Output the (x, y) coordinate of the center of the cell containing the given text.  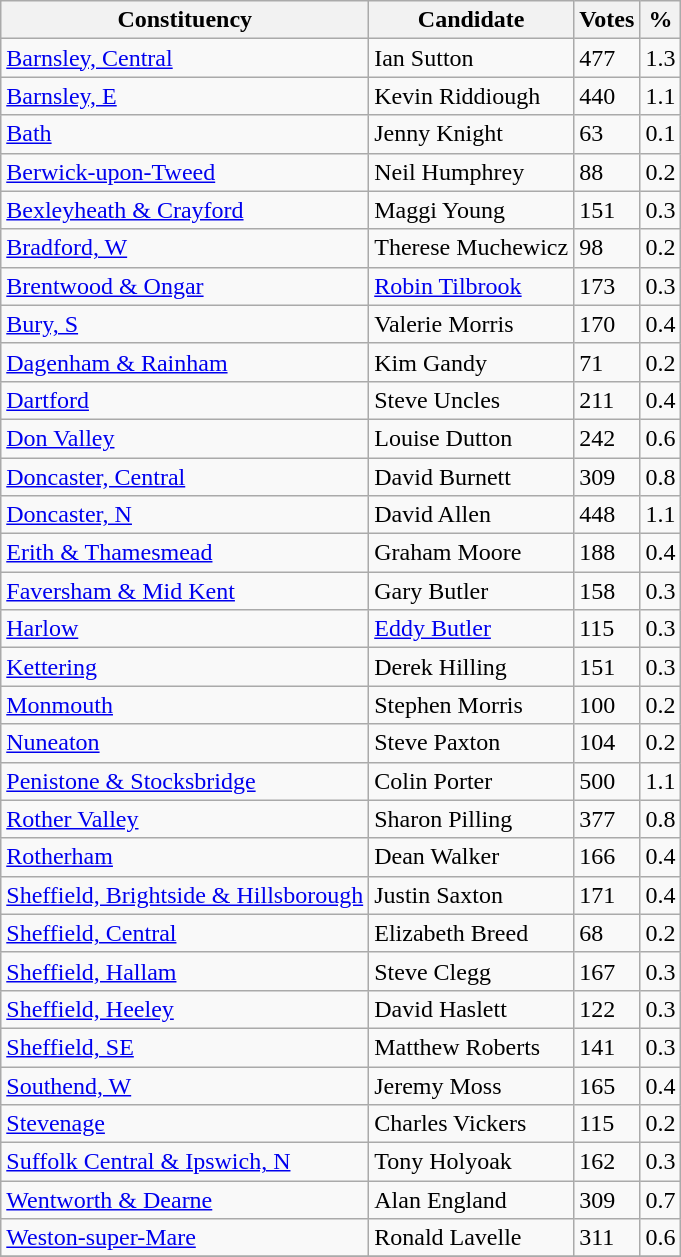
Steve Paxton (472, 743)
Bury, S (185, 324)
242 (607, 438)
Ian Sutton (472, 58)
Wentworth & Dearne (185, 1200)
Stevenage (185, 1124)
0.1 (660, 134)
Barnsley, Central (185, 58)
Jenny Knight (472, 134)
211 (607, 400)
311 (607, 1238)
500 (607, 781)
Derek Hilling (472, 667)
188 (607, 553)
Votes (607, 20)
Louise Dutton (472, 438)
Gary Butler (472, 591)
104 (607, 743)
Therese Muchewicz (472, 248)
1.3 (660, 58)
68 (607, 933)
Eddy Butler (472, 629)
Suffolk Central & Ipswich, N (185, 1162)
Penistone & Stocksbridge (185, 781)
71 (607, 362)
Alan England (472, 1200)
Jeremy Moss (472, 1085)
63 (607, 134)
167 (607, 971)
Charles Vickers (472, 1124)
Dean Walker (472, 857)
Brentwood & Ongar (185, 286)
477 (607, 58)
Sheffield, Hallam (185, 971)
Neil Humphrey (472, 172)
165 (607, 1085)
Graham Moore (472, 553)
Erith & Thamesmead (185, 553)
Sheffield, Brightside & Hillsborough (185, 895)
Constituency (185, 20)
Valerie Morris (472, 324)
Rother Valley (185, 819)
Faversham & Mid Kent (185, 591)
Kettering (185, 667)
158 (607, 591)
David Haslett (472, 1009)
Candidate (472, 20)
173 (607, 286)
Don Valley (185, 438)
Ronald Lavelle (472, 1238)
Tony Holyoak (472, 1162)
Steve Clegg (472, 971)
David Burnett (472, 477)
170 (607, 324)
Berwick-upon-Tweed (185, 172)
141 (607, 1047)
166 (607, 857)
Dartford (185, 400)
Justin Saxton (472, 895)
171 (607, 895)
Stephen Morris (472, 705)
0.7 (660, 1200)
Doncaster, N (185, 515)
Southend, W (185, 1085)
Kim Gandy (472, 362)
440 (607, 96)
Bath (185, 134)
Weston-super-Mare (185, 1238)
Kevin Riddiough (472, 96)
Steve Uncles (472, 400)
Elizabeth Breed (472, 933)
Monmouth (185, 705)
Bradford, W (185, 248)
100 (607, 705)
David Allen (472, 515)
Sheffield, Heeley (185, 1009)
Sharon Pilling (472, 819)
% (660, 20)
Sheffield, SE (185, 1047)
162 (607, 1162)
377 (607, 819)
88 (607, 172)
448 (607, 515)
98 (607, 248)
Matthew Roberts (472, 1047)
Doncaster, Central (185, 477)
Harlow (185, 629)
Maggi Young (472, 210)
Colin Porter (472, 781)
122 (607, 1009)
Sheffield, Central (185, 933)
Bexleyheath & Crayford (185, 210)
Rotherham (185, 857)
Nuneaton (185, 743)
Robin Tilbrook (472, 286)
Dagenham & Rainham (185, 362)
Barnsley, E (185, 96)
